Scan for the cell matching the given text and deliver its [x, y] coordinate at center. 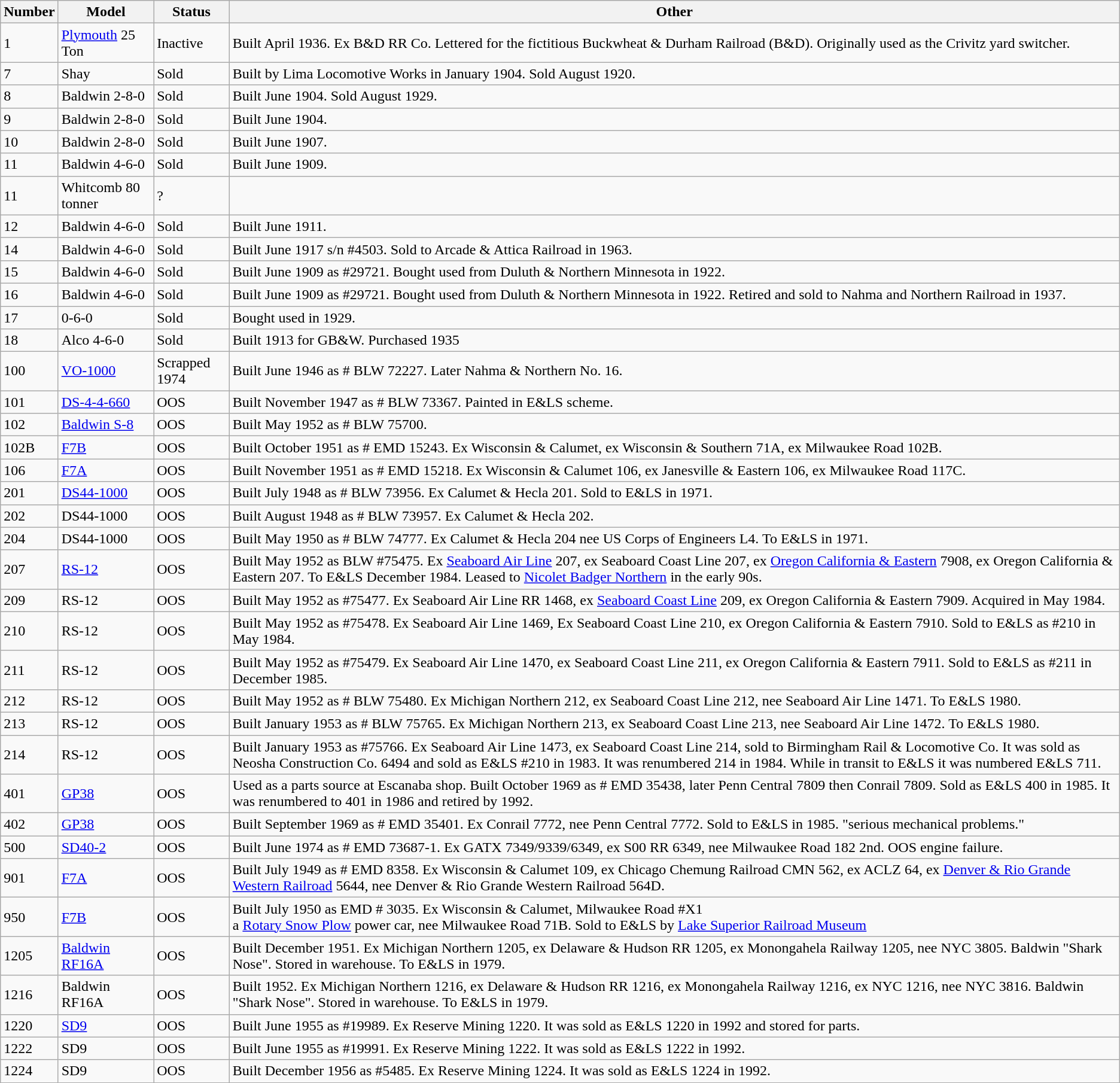
Alco 4-6-0 [106, 340]
10 [29, 142]
Built November 1951 as # EMD 15218. Ex Wisconsin & Calumet 106, ex Janesville & Eastern 106, ex Milwaukee Road 117C. [674, 470]
Built June 1909 as #29721. Bought used from Duluth & Northern Minnesota in 1922. Retired and sold to Nahma and Northern Railroad in 1937. [674, 294]
Built May 1952 as # BLW 75480. Ex Michigan Northern 212, ex Seaboard Coast Line 212, nee Seaboard Air Line 1471. To E&LS 1980. [674, 701]
17 [29, 318]
8 [29, 96]
209 [29, 600]
Built May 1952 as #75477. Ex Seaboard Air Line RR 1468, ex Seaboard Coast Line 209, ex Oregon California & Eastern 7909. Acquired in May 1984. [674, 600]
Built June 1904. Sold August 1929. [674, 96]
Built January 1953 as # BLW 75765. Ex Michigan Northern 213, ex Seaboard Coast Line 213, nee Seaboard Air Line 1472. To E&LS 1980. [674, 723]
Number [29, 12]
1 [29, 43]
500 [29, 847]
Built April 1936. Ex B&D RR Co. Lettered for the fictitious Buckwheat & Durham Railroad (B&D). Originally used as the Crivitz yard switcher. [674, 43]
Built 1913 for GB&W. Purchased 1935 [674, 340]
Built May 1950 as # BLW 74777. Ex Calumet & Hecla 204 nee US Corps of Engineers L4. To E&LS in 1971. [674, 539]
18 [29, 340]
Built June 1974 as # EMD 73687-1. Ex GATX 7349/9339/6349, ex S00 RR 6349, nee Milwaukee Road 182 2nd. OOS engine failure. [674, 847]
106 [29, 470]
1205 [29, 956]
401 [29, 793]
Bought used in 1929. [674, 318]
Shay [106, 74]
Built June 1917 s/n #4503. Sold to Arcade & Attica Railroad in 1963. [674, 249]
DS-4-4-660 [106, 402]
102B [29, 448]
Built June 1907. [674, 142]
? [191, 195]
100 [29, 371]
SD40-2 [106, 847]
102 [29, 425]
Baldwin S-8 [106, 425]
Built December 1956 as #5485. Ex Reserve Mining 1224. It was sold as E&LS 1224 in 1992. [674, 1071]
Built June 1955 as #19989. Ex Reserve Mining 1220. It was sold as E&LS 1220 in 1992 and stored for parts. [674, 1026]
Other [674, 12]
Built July 1948 as # BLW 73956. Ex Calumet & Hecla 201. Sold to E&LS in 1971. [674, 493]
Built August 1948 as # BLW 73957. Ex Calumet & Hecla 202. [674, 516]
Plymouth 25 Ton [106, 43]
Whitcomb 80 tonner [106, 195]
402 [29, 825]
101 [29, 402]
Built October 1951 as # EMD 15243. Ex Wisconsin & Calumet, ex Wisconsin & Southern 71A, ex Milwaukee Road 102B. [674, 448]
213 [29, 723]
Built September 1969 as # EMD 35401. Ex Conrail 7772, nee Penn Central 7772. Sold to E&LS in 1985. "serious mechanical problems." [674, 825]
1222 [29, 1048]
0-6-0 [106, 318]
9 [29, 119]
Built June 1911. [674, 226]
201 [29, 493]
1220 [29, 1026]
Built by Lima Locomotive Works in January 1904. Sold August 1920. [674, 74]
214 [29, 754]
14 [29, 249]
950 [29, 917]
901 [29, 878]
16 [29, 294]
210 [29, 631]
1216 [29, 994]
Built June 1955 as #19991. Ex Reserve Mining 1222. It was sold as E&LS 1222 in 1992. [674, 1048]
Built June 1909 as #29721. Bought used from Duluth & Northern Minnesota in 1922. [674, 272]
Model [106, 12]
Scrapped 1974 [191, 371]
207 [29, 570]
VO-1000 [106, 371]
Built June 1909. [674, 165]
7 [29, 74]
212 [29, 701]
Built November 1947 as # BLW 73367. Painted in E&LS scheme. [674, 402]
1224 [29, 1071]
Inactive [191, 43]
15 [29, 272]
Built June 1946 as # BLW 72227. Later Nahma & Northern No. 16. [674, 371]
202 [29, 516]
12 [29, 226]
211 [29, 670]
204 [29, 539]
Built May 1952 as # BLW 75700. [674, 425]
Status [191, 12]
Built June 1904. [674, 119]
